Return (x, y) of the center of cell containing provided text 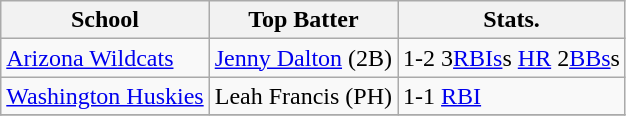
Washington Huskies (105, 96)
Arizona Wildcats (105, 58)
1-2 3RBIss HR 2BBss (512, 58)
1-1 RBI (512, 96)
Leah Francis (PH) (303, 96)
School (105, 20)
Jenny Dalton (2B) (303, 58)
Top Batter (303, 20)
Stats. (512, 20)
